Search for the cell housing the specified text and yield its (X, Y) center coordinate. 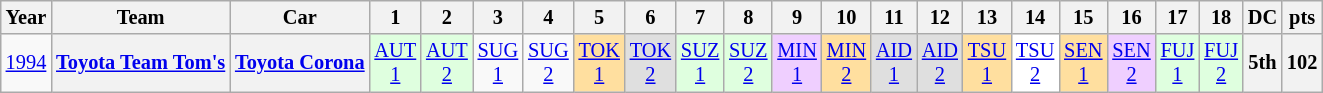
13 (987, 17)
SUZ1 (700, 63)
4 (548, 17)
AID1 (894, 63)
1 (395, 17)
14 (1035, 17)
Team (140, 17)
SUG2 (548, 63)
AID2 (940, 63)
MIN2 (846, 63)
SEN1 (1083, 63)
15 (1083, 17)
9 (796, 17)
Car (300, 17)
6 (650, 17)
2 (447, 17)
17 (1178, 17)
5 (600, 17)
Toyota Corona (300, 63)
7 (700, 17)
SEN2 (1131, 63)
102 (1302, 63)
DC (1262, 17)
Year (26, 17)
8 (748, 17)
AUT1 (395, 63)
pts (1302, 17)
TSU1 (987, 63)
10 (846, 17)
TOK2 (650, 63)
16 (1131, 17)
AUT2 (447, 63)
12 (940, 17)
Toyota Team Tom's (140, 63)
11 (894, 17)
3 (498, 17)
SUZ2 (748, 63)
TOK1 (600, 63)
5th (1262, 63)
TSU2 (1035, 63)
18 (1221, 17)
1994 (26, 63)
FUJ1 (1178, 63)
SUG1 (498, 63)
MIN1 (796, 63)
FUJ2 (1221, 63)
